Extract the (x, y) coordinate from the center of the cell holding the provided text.  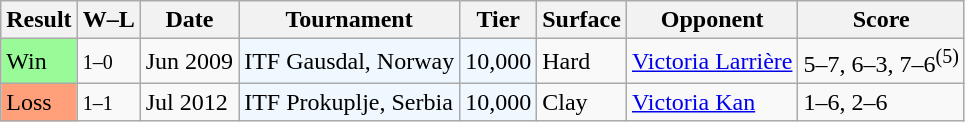
5–7, 6–3, 7–6(5) (881, 62)
Tournament (350, 20)
Date (189, 20)
W–L (108, 20)
1–0 (108, 62)
Hard (582, 62)
ITF Gausdal, Norway (350, 62)
Victoria Larrière (712, 62)
1–1 (108, 102)
Jul 2012 (189, 102)
Loss (39, 102)
Opponent (712, 20)
ITF Prokuplje, Serbia (350, 102)
Score (881, 20)
Jun 2009 (189, 62)
Clay (582, 102)
Win (39, 62)
1–6, 2–6 (881, 102)
Tier (498, 20)
Surface (582, 20)
Result (39, 20)
Victoria Kan (712, 102)
